Pinpoint the cell where the given text exists, returning its (X, Y) midpoint coordinate. 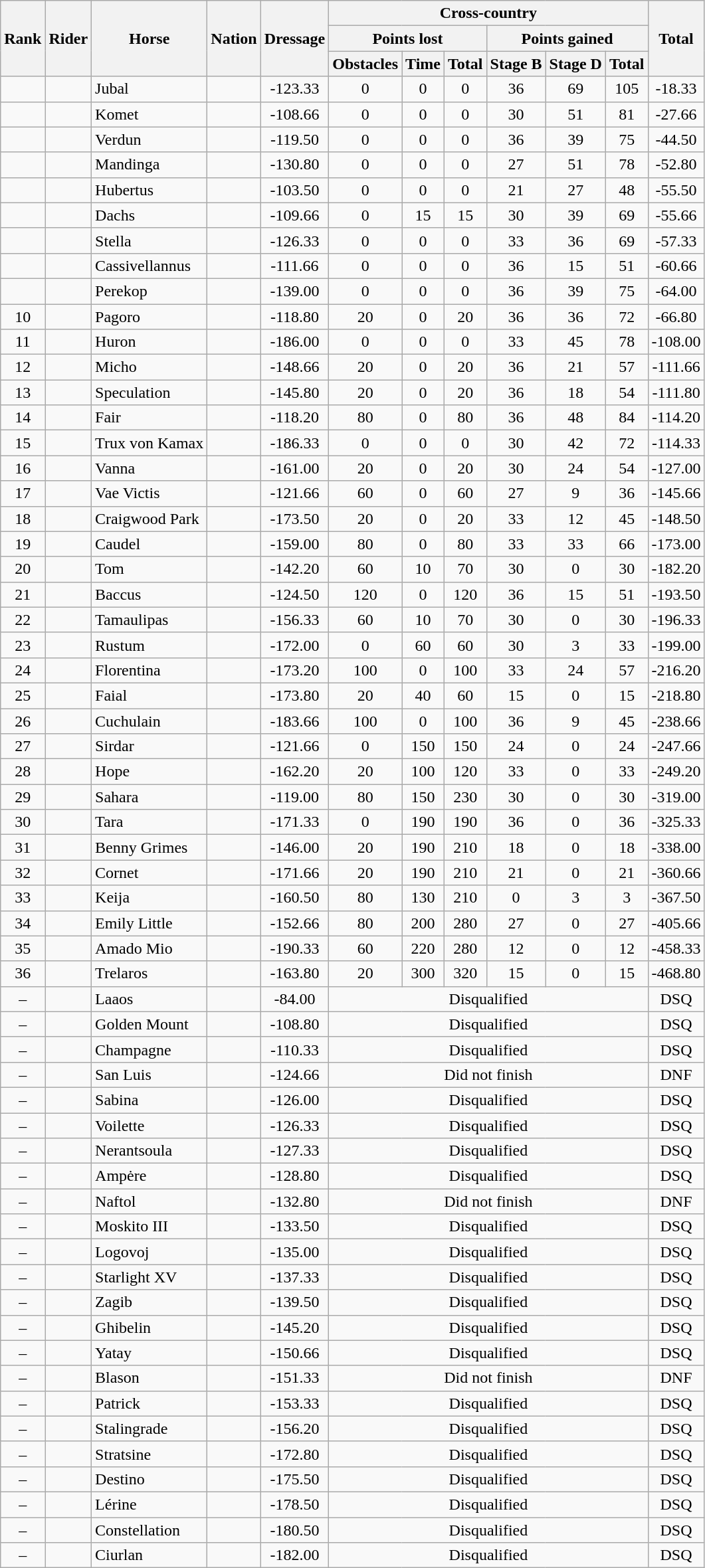
Ciurlan (150, 1555)
Points lost (408, 39)
-468.80 (676, 974)
-319.00 (676, 797)
-55.50 (676, 190)
-182.00 (295, 1555)
Micho (150, 367)
Huron (150, 342)
34 (23, 923)
-128.80 (295, 1176)
Amado Mio (150, 948)
Nation (234, 39)
29 (23, 797)
Destino (150, 1479)
-193.50 (676, 594)
Dressage (295, 39)
Patrick (150, 1403)
Stage D (575, 64)
11 (23, 342)
Vanna (150, 468)
Emily Little (150, 923)
-139.50 (295, 1302)
Constellation (150, 1529)
35 (23, 948)
Ampėre (150, 1176)
16 (23, 468)
13 (23, 392)
-156.20 (295, 1429)
-175.50 (295, 1479)
-171.33 (295, 822)
-249.20 (676, 772)
Trelaros (150, 974)
-119.00 (295, 797)
-108.80 (295, 1024)
-110.33 (295, 1049)
Keija (150, 898)
19 (23, 544)
-130.80 (295, 165)
-173.00 (676, 544)
Points gained (567, 39)
28 (23, 772)
-145.80 (295, 392)
-180.50 (295, 1529)
Faial (150, 695)
Florentina (150, 670)
-218.80 (676, 695)
-133.50 (295, 1227)
-172.80 (295, 1454)
Cuchulain (150, 721)
Cassivellannus (150, 266)
Speculation (150, 392)
-55.66 (676, 215)
Tom (150, 569)
-108.00 (676, 342)
Hope (150, 772)
Obstacles (365, 64)
Voilette (150, 1126)
-172.00 (295, 645)
-238.66 (676, 721)
Logovoj (150, 1252)
Ghibelin (150, 1328)
-57.33 (676, 240)
320 (465, 974)
-118.20 (295, 418)
Hubertus (150, 190)
-137.33 (295, 1277)
-173.80 (295, 695)
42 (575, 443)
Stalingrade (150, 1429)
-124.66 (295, 1075)
300 (423, 974)
-159.00 (295, 544)
-190.33 (295, 948)
Trux von Kamax (150, 443)
Laaos (150, 999)
81 (627, 114)
Rank (23, 39)
-173.20 (295, 670)
-151.33 (295, 1378)
200 (423, 923)
-44.50 (676, 139)
Rider (68, 39)
-84.00 (295, 999)
Golden Mount (150, 1024)
-338.00 (676, 847)
130 (423, 898)
-360.66 (676, 873)
-66.80 (676, 317)
Sahara (150, 797)
-139.00 (295, 291)
-247.66 (676, 746)
-196.33 (676, 620)
-118.80 (295, 317)
32 (23, 873)
-183.66 (295, 721)
-127.33 (295, 1151)
17 (23, 493)
Tara (150, 822)
-127.00 (676, 468)
84 (627, 418)
Champagne (150, 1049)
Time (423, 64)
-124.50 (295, 594)
Blason (150, 1378)
Tamaulipas (150, 620)
66 (627, 544)
-123.33 (295, 89)
-178.50 (295, 1504)
Komet (150, 114)
-458.33 (676, 948)
31 (23, 847)
220 (423, 948)
105 (627, 89)
-132.80 (295, 1201)
Horse (150, 39)
-148.66 (295, 367)
Starlight XV (150, 1277)
-173.50 (295, 519)
-153.33 (295, 1403)
-142.20 (295, 569)
-150.66 (295, 1353)
-216.20 (676, 670)
Perekop (150, 291)
Baccus (150, 594)
-186.33 (295, 443)
-161.00 (295, 468)
25 (23, 695)
-18.33 (676, 89)
230 (465, 797)
22 (23, 620)
San Luis (150, 1075)
-145.66 (676, 493)
-114.33 (676, 443)
Nerantsoula (150, 1151)
-152.66 (295, 923)
Dachs (150, 215)
-171.66 (295, 873)
-182.20 (676, 569)
-163.80 (295, 974)
Mandinga (150, 165)
-148.50 (676, 519)
26 (23, 721)
Lérine (150, 1504)
Zagib (150, 1302)
-160.50 (295, 898)
-367.50 (676, 898)
Craigwood Park (150, 519)
-135.00 (295, 1252)
-145.20 (295, 1328)
Pagoro (150, 317)
23 (23, 645)
-146.00 (295, 847)
-126.00 (295, 1100)
Verdun (150, 139)
Yatay (150, 1353)
40 (423, 695)
-64.00 (676, 291)
Caudel (150, 544)
-186.00 (295, 342)
-405.66 (676, 923)
-109.66 (295, 215)
Sabina (150, 1100)
-27.66 (676, 114)
-162.20 (295, 772)
-60.66 (676, 266)
Vae Victis (150, 493)
Naftol (150, 1201)
Benny Grimes (150, 847)
Cross-country (488, 13)
-103.50 (295, 190)
-108.66 (295, 114)
-199.00 (676, 645)
-325.33 (676, 822)
Stage B (516, 64)
Stratsine (150, 1454)
Rustum (150, 645)
Jubal (150, 89)
Sirdar (150, 746)
14 (23, 418)
-52.80 (676, 165)
-114.20 (676, 418)
-119.50 (295, 139)
-156.33 (295, 620)
Moskito III (150, 1227)
Cornet (150, 873)
Stella (150, 240)
-111.80 (676, 392)
Fair (150, 418)
